Find where the given text appears and provide that cell's center as (x, y) coordinate. 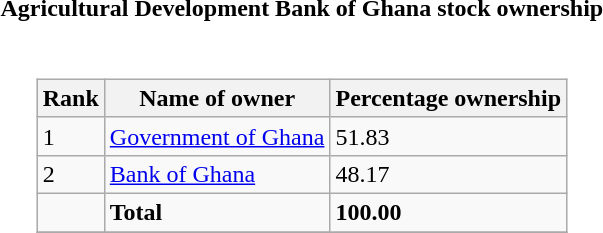
Percentage ownership (448, 98)
Total (217, 212)
100.00 (448, 212)
Bank of Ghana (217, 174)
48.17 (448, 174)
Name of owner (217, 98)
1 (70, 136)
51.83 (448, 136)
Government of Ghana (217, 136)
Rank (70, 98)
2 (70, 174)
